Detect which cell encompasses the target text, then output its [x, y] center coordinate. 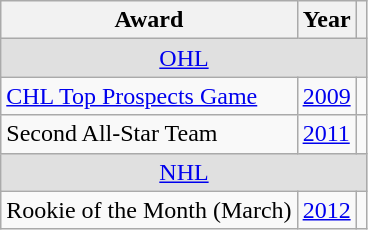
2012 [326, 210]
Award [149, 20]
2011 [326, 134]
Year [326, 20]
Rookie of the Month (March) [149, 210]
OHL [184, 58]
Second All-Star Team [149, 134]
CHL Top Prospects Game [149, 96]
NHL [184, 172]
2009 [326, 96]
